Locate the cell with the specified text and output its (X, Y) center coordinate. 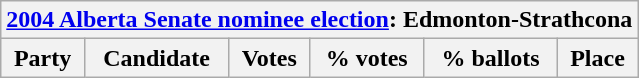
Place (598, 58)
Candidate (156, 58)
% votes (367, 58)
2004 Alberta Senate nominee election: Edmonton-Strathcona (320, 20)
Party (43, 58)
Votes (270, 58)
% ballots (491, 58)
